Return the (X, Y) coordinate for the center point of the cell that contains the specified text.  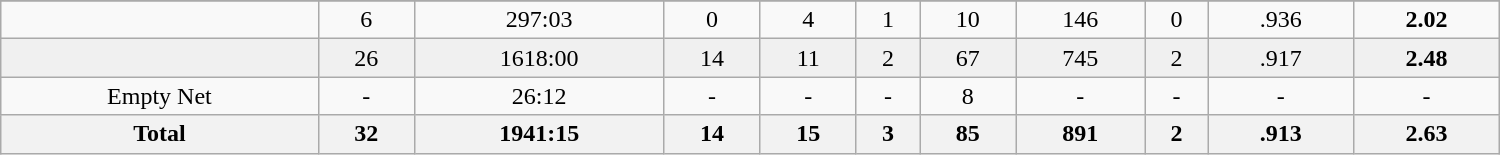
2.48 (1427, 58)
.917 (1281, 58)
1 (888, 20)
Empty Net (160, 96)
.913 (1281, 134)
.936 (1281, 20)
2.63 (1427, 134)
15 (808, 134)
745 (1080, 58)
4 (808, 20)
2.02 (1427, 20)
Total (160, 134)
891 (1080, 134)
1618:00 (539, 58)
1941:15 (539, 134)
8 (968, 96)
32 (366, 134)
146 (1080, 20)
3 (888, 134)
26 (366, 58)
26:12 (539, 96)
297:03 (539, 20)
6 (366, 20)
11 (808, 58)
10 (968, 20)
85 (968, 134)
67 (968, 58)
